Identify which cell holds the provided text, then report its (x, y) central coordinate. 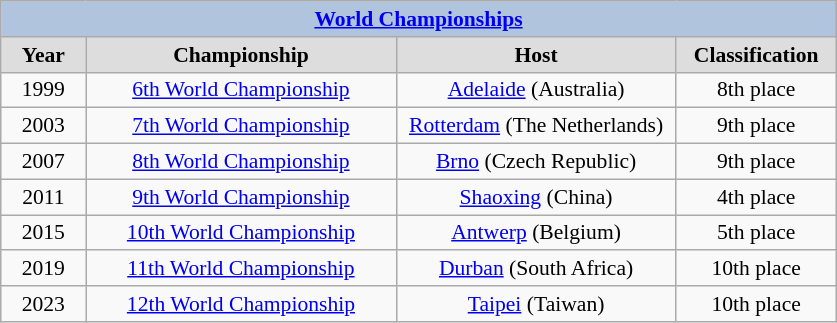
12th World Championship (241, 304)
Durban (South Africa) (536, 269)
Brno (Czech Republic) (536, 162)
Adelaide (Australia) (536, 90)
7th World Championship (241, 126)
4th place (756, 197)
2023 (44, 304)
1999 (44, 90)
2011 (44, 197)
9th World Championship (241, 197)
2019 (44, 269)
Antwerp (Belgium) (536, 233)
Championship (241, 55)
Taipei (Taiwan) (536, 304)
2003 (44, 126)
8th World Championship (241, 162)
World Championships (419, 19)
2015 (44, 233)
11th World Championship (241, 269)
8th place (756, 90)
2007 (44, 162)
5th place (756, 233)
6th World Championship (241, 90)
Year (44, 55)
Classification (756, 55)
Rotterdam (The Netherlands) (536, 126)
Host (536, 55)
10th World Championship (241, 233)
Shaoxing (China) (536, 197)
